Locate the cell with the specified text and output its (x, y) center coordinate. 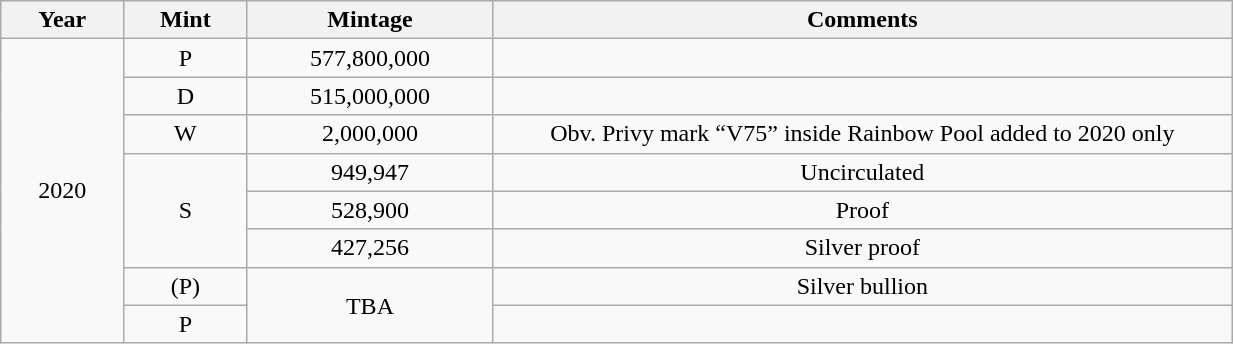
949,947 (370, 172)
Silver bullion (862, 286)
Comments (862, 20)
515,000,000 (370, 96)
Silver proof (862, 248)
2,000,000 (370, 134)
Uncirculated (862, 172)
528,900 (370, 210)
TBA (370, 305)
2020 (62, 191)
W (186, 134)
Mintage (370, 20)
S (186, 210)
D (186, 96)
Proof (862, 210)
577,800,000 (370, 58)
427,256 (370, 248)
(P) (186, 286)
Mint (186, 20)
Obv. Privy mark “V75” inside Rainbow Pool added to 2020 only (862, 134)
Year (62, 20)
